Identify which cell holds the provided text, then report its [X, Y] central coordinate. 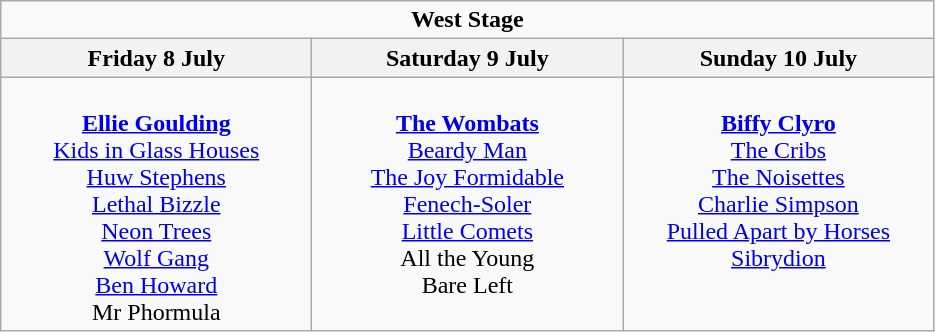
Biffy Clyro The Cribs The Noisettes Charlie Simpson Pulled Apart by Horses Sibrydion [778, 204]
Saturday 9 July [468, 58]
Ellie Goulding Kids in Glass Houses Huw Stephens Lethal Bizzle Neon Trees Wolf Gang Ben Howard Mr Phormula [156, 204]
West Stage [468, 20]
Friday 8 July [156, 58]
The Wombats Beardy Man The Joy Formidable Fenech-Soler Little Comets All the Young Bare Left [468, 204]
Sunday 10 July [778, 58]
